Detect which cell encompasses the target text, then output its (X, Y) center coordinate. 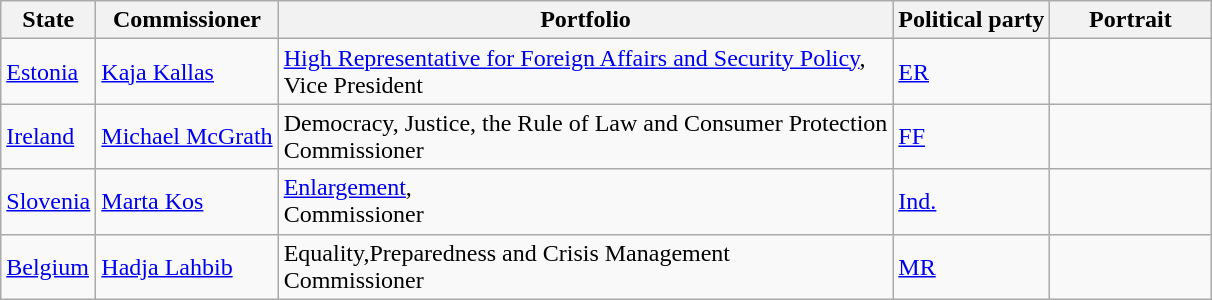
Commissioner (187, 20)
Michael McGrath (187, 136)
Estonia (48, 72)
Portfolio (586, 20)
Marta Kos (187, 202)
State (48, 20)
FF (972, 136)
Hadja Lahbib (187, 266)
Portrait (1130, 20)
Enlargement,Commissioner (586, 202)
Equality,Preparedness and Crisis ManagementCommissioner (586, 266)
ER (972, 72)
Democracy, Justice, the Rule of Law and Consumer ProtectionCommissioner (586, 136)
MR (972, 266)
Belgium (48, 266)
Political party (972, 20)
High Representative for Foreign Affairs and Security Policy,Vice President (586, 72)
Ireland (48, 136)
Ind. (972, 202)
Slovenia (48, 202)
Kaja Kallas (187, 72)
